Locate the cell with the specified text and output its (x, y) center coordinate. 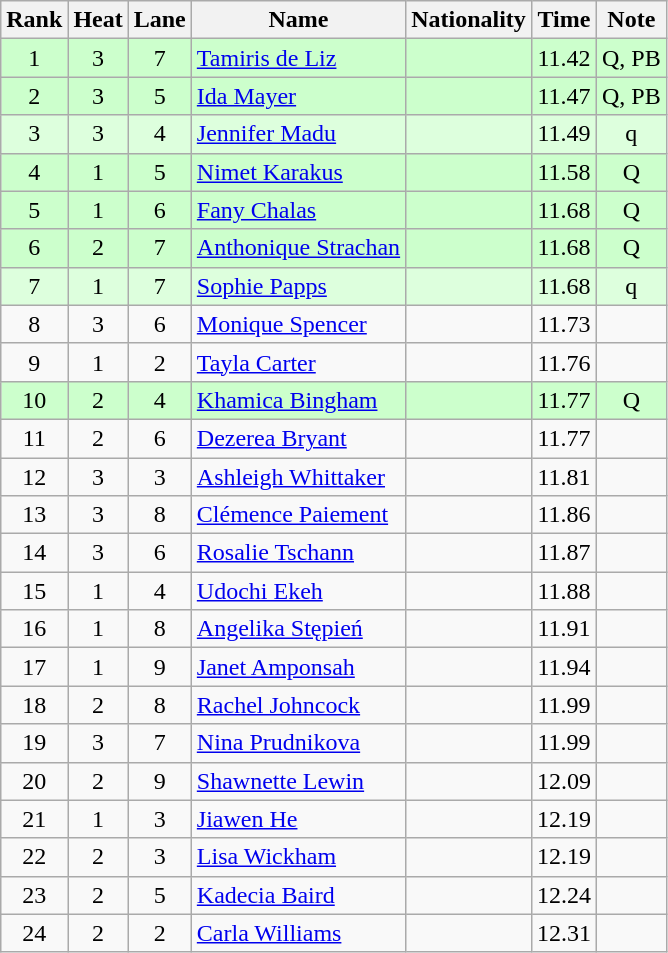
17 (34, 667)
14 (34, 553)
Nina Prudnikova (298, 743)
11.47 (564, 96)
11.76 (564, 362)
13 (34, 515)
23 (34, 895)
Monique Spencer (298, 324)
10 (34, 400)
Nationality (469, 20)
Kadecia Baird (298, 895)
12 (34, 477)
16 (34, 629)
Heat (98, 20)
Tamiris de Liz (298, 58)
Udochi Ekeh (298, 591)
Jennifer Madu (298, 134)
12.31 (564, 933)
Note (631, 20)
Janet Amponsah (298, 667)
Clémence Paiement (298, 515)
11.42 (564, 58)
Dezerea Bryant (298, 438)
Time (564, 20)
Ida Mayer (298, 96)
Angelika Stępień (298, 629)
11.87 (564, 553)
Nimet Karakus (298, 172)
Shawnette Lewin (298, 781)
12.24 (564, 895)
11.91 (564, 629)
11.73 (564, 324)
11.58 (564, 172)
11 (34, 438)
Rachel Johncock (298, 705)
Fany Chalas (298, 210)
11.86 (564, 515)
11.94 (564, 667)
12.09 (564, 781)
Rank (34, 20)
Khamica Bingham (298, 400)
24 (34, 933)
22 (34, 857)
18 (34, 705)
11.88 (564, 591)
11.49 (564, 134)
Sophie Papps (298, 286)
11.81 (564, 477)
Rosalie Tschann (298, 553)
Ashleigh Whittaker (298, 477)
Lane (160, 20)
15 (34, 591)
Carla Williams (298, 933)
21 (34, 819)
Jiawen He (298, 819)
Lisa Wickham (298, 857)
Anthonique Strachan (298, 248)
20 (34, 781)
Tayla Carter (298, 362)
Name (298, 20)
19 (34, 743)
